Capture the cell that displays the provided text and extract its (X, Y) central coordinate. 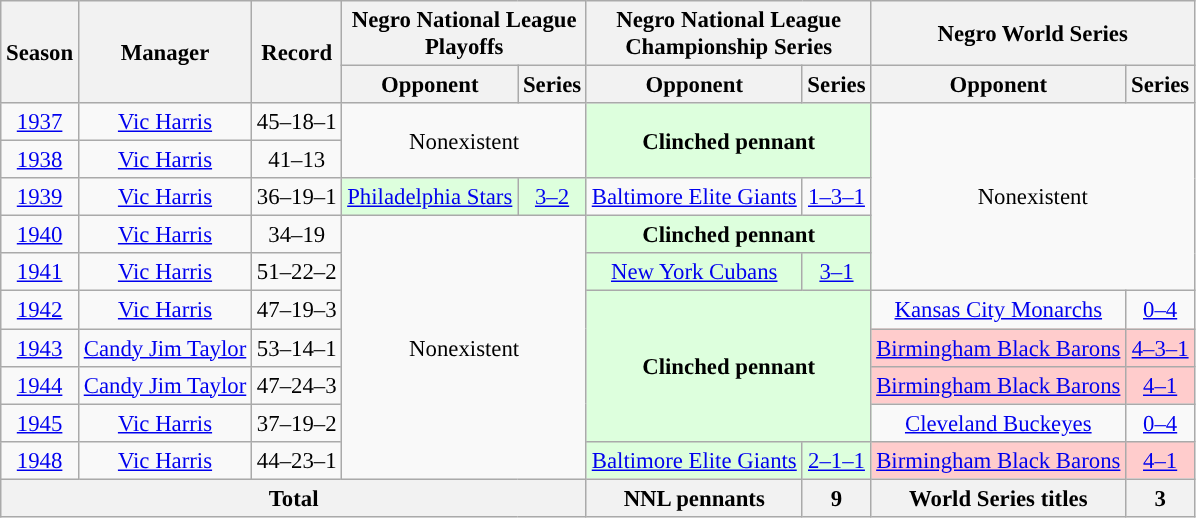
3–2 (552, 197)
Season (40, 52)
Record (297, 52)
3 (1160, 498)
1943 (40, 348)
World Series titles (998, 498)
Negro National LeagueChampionship Series (728, 34)
1941 (40, 273)
1948 (40, 460)
1938 (40, 160)
Negro World Series (1033, 34)
1942 (40, 310)
Total (294, 498)
Kansas City Monarchs (998, 310)
9 (836, 498)
2–1–1 (836, 460)
4–3–1 (1160, 348)
Philadelphia Stars (430, 197)
1937 (40, 122)
NNL pennants (694, 498)
45–18–1 (297, 122)
Manager (164, 52)
47–24–3 (297, 385)
41–13 (297, 160)
1944 (40, 385)
51–22–2 (297, 273)
3–1 (836, 273)
New York Cubans (694, 273)
1–3–1 (836, 197)
47–19–3 (297, 310)
1945 (40, 423)
1940 (40, 235)
44–23–1 (297, 460)
53–14–1 (297, 348)
Negro National LeaguePlayoffs (464, 34)
37–19–2 (297, 423)
Cleveland Buckeyes (998, 423)
1939 (40, 197)
36–19–1 (297, 197)
34–19 (297, 235)
